Provide the [X, Y] coordinate of the cell's center where the given text is located.  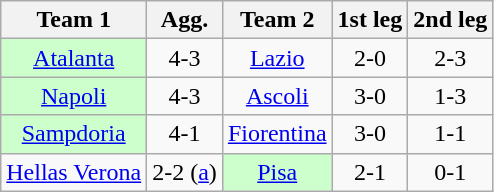
Agg. [185, 20]
Pisa [277, 172]
2-1 [370, 172]
Team 2 [277, 20]
Atalanta [74, 58]
4-1 [185, 134]
2-3 [450, 58]
Lazio [277, 58]
Napoli [74, 96]
Hellas Verona [74, 172]
Fiorentina [277, 134]
Ascoli [277, 96]
2nd leg [450, 20]
Team 1 [74, 20]
1-3 [450, 96]
1-1 [450, 134]
2-2 (a) [185, 172]
Sampdoria [74, 134]
1st leg [370, 20]
0-1 [450, 172]
2-0 [370, 58]
